From the cell containing the given text, extract its center point as (x, y) coordinate. 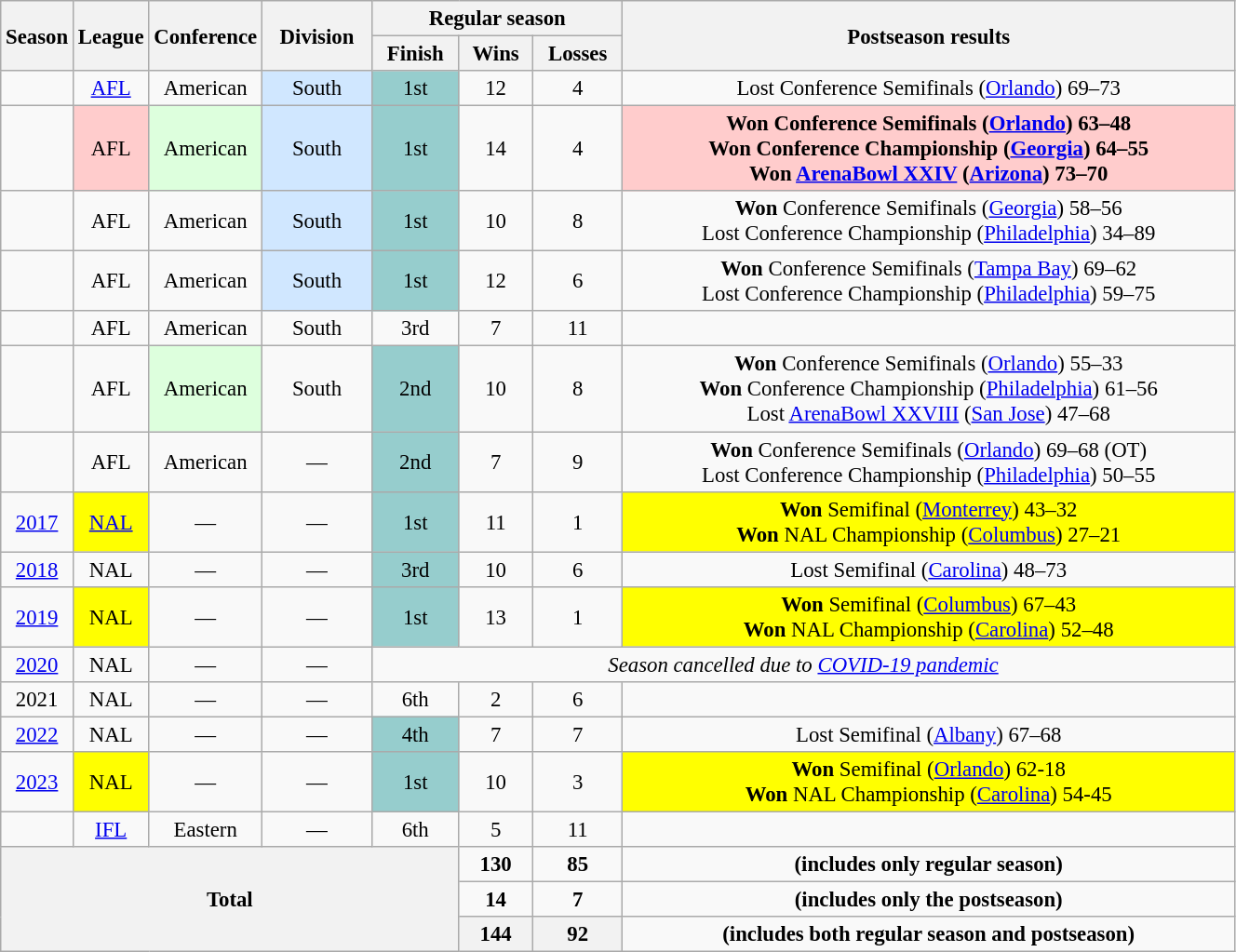
Conference (206, 35)
85 (577, 865)
2017 (37, 521)
2020 (37, 664)
Finish (415, 54)
2022 (37, 734)
3 (577, 782)
130 (496, 865)
5 (496, 829)
(includes only regular season) (929, 865)
IFL (110, 829)
2018 (37, 570)
Division (316, 35)
(includes both regular season and postseason) (929, 934)
4th (415, 734)
Losses (577, 54)
13 (496, 616)
Season (37, 35)
Won Conference Semifinals (Orlando) 55–33 Won Conference Championship (Philadelphia) 61–56 Lost ArenaBowl XXVIII (San Jose) 47–68 (929, 389)
League (110, 35)
2023 (37, 782)
Won Semifinal (Columbus) 67–43Won NAL Championship (Carolina) 52–48 (929, 616)
Regular season (497, 19)
Lost Conference Semifinals (Orlando) 69–73 (929, 88)
2 (496, 700)
Won Conference Semifinals (Tampa Bay) 69–62 Lost Conference Championship (Philadelphia) 59–75 (929, 281)
144 (496, 934)
Season cancelled due to COVID-19 pandemic (804, 664)
Lost Semifinal (Carolina) 48–73 (929, 570)
Wins (496, 54)
2021 (37, 700)
Won Conference Semifinals (Orlando) 69–68 (OT) Lost Conference Championship (Philadelphia) 50–55 (929, 462)
(includes only the postseason) (929, 900)
Lost Semifinal (Albany) 67–68 (929, 734)
92 (577, 934)
Won Semifinal (Monterrey) 43–32Won NAL Championship (Columbus) 27–21 (929, 521)
Won Semifinal (Orlando) 62-18 Won NAL Championship (Carolina) 54-45 (929, 782)
Won Conference Semifinals (Georgia) 58–56 Lost Conference Championship (Philadelphia) 34–89 (929, 221)
Won Conference Semifinals (Orlando) 63–48 Won Conference Championship (Georgia) 64–55 Won ArenaBowl XXIV (Arizona) 73–70 (929, 149)
Postseason results (929, 35)
Total (230, 899)
2019 (37, 616)
Eastern (206, 829)
9 (577, 462)
